Capture the cell that displays the provided text and extract its [X, Y] central coordinate. 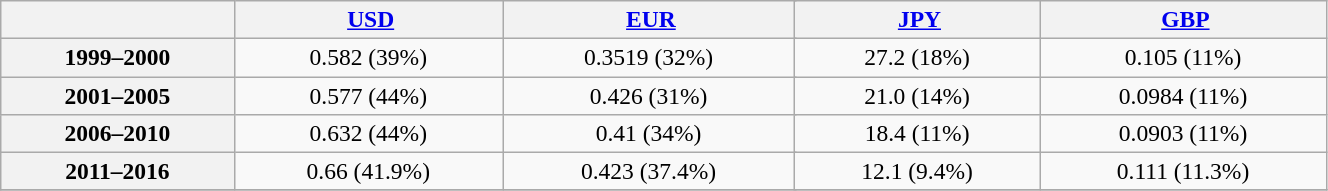
0.426 (31%) [649, 95]
27.2 (18%) [918, 57]
EUR [649, 19]
0.423 (37.4%) [649, 171]
18.4 (11%) [918, 133]
0.0903 (11%) [1184, 133]
JPY [918, 19]
GBP [1184, 19]
0.3519 (32%) [649, 57]
0.0984 (11%) [1184, 95]
2001–2005 [118, 95]
0.105 (11%) [1184, 57]
0.577 (44%) [368, 95]
21.0 (14%) [918, 95]
0.582 (39%) [368, 57]
0.632 (44%) [368, 133]
0.41 (34%) [649, 133]
0.66 (41.9%) [368, 171]
USD [368, 19]
2011–2016 [118, 171]
12.1 (9.4%) [918, 171]
0.111 (11.3%) [1184, 171]
2006–2010 [118, 133]
1999–2000 [118, 57]
